Detect which cell encompasses the target text, then output its [X, Y] center coordinate. 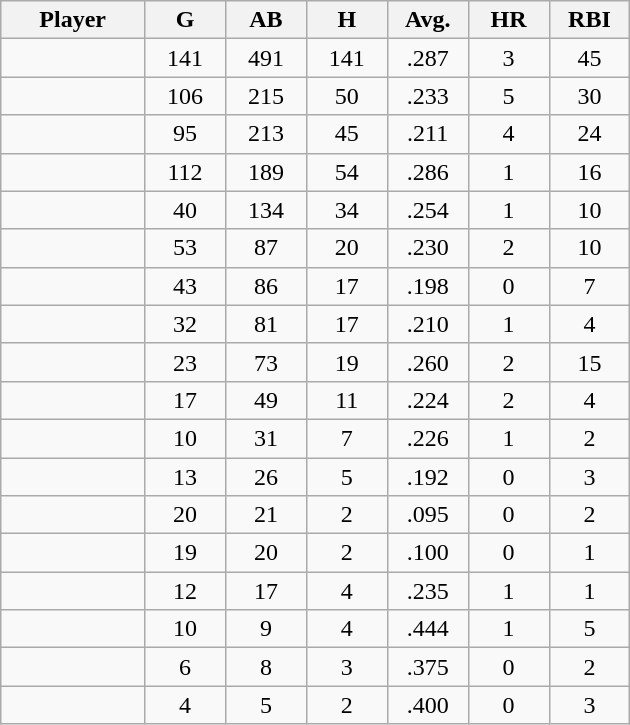
112 [186, 172]
30 [590, 96]
.224 [428, 400]
.375 [428, 667]
43 [186, 286]
95 [186, 134]
H [346, 20]
6 [186, 667]
16 [590, 172]
.287 [428, 58]
73 [266, 362]
213 [266, 134]
G [186, 20]
.226 [428, 438]
.254 [428, 210]
Player [73, 20]
.211 [428, 134]
.400 [428, 705]
HR [508, 20]
8 [266, 667]
.192 [428, 477]
.198 [428, 286]
.210 [428, 324]
23 [186, 362]
.095 [428, 515]
26 [266, 477]
11 [346, 400]
40 [186, 210]
21 [266, 515]
53 [186, 248]
134 [266, 210]
.233 [428, 96]
.100 [428, 553]
24 [590, 134]
49 [266, 400]
106 [186, 96]
.286 [428, 172]
13 [186, 477]
34 [346, 210]
54 [346, 172]
81 [266, 324]
Avg. [428, 20]
31 [266, 438]
RBI [590, 20]
215 [266, 96]
.444 [428, 629]
AB [266, 20]
50 [346, 96]
86 [266, 286]
491 [266, 58]
12 [186, 591]
.235 [428, 591]
189 [266, 172]
.230 [428, 248]
87 [266, 248]
32 [186, 324]
.260 [428, 362]
9 [266, 629]
15 [590, 362]
